Output the [x, y] coordinate of the center of the cell containing the given text.  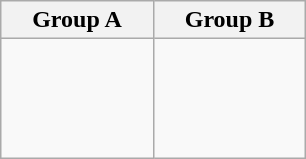
Group A [78, 20]
Group B [230, 20]
